Search for the cell housing the specified text and yield its [x, y] center coordinate. 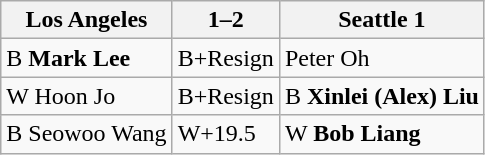
B Seowoo Wang [86, 134]
Seattle 1 [382, 20]
B Xinlei (Alex) Liu [382, 96]
Los Angeles [86, 20]
B Mark Lee [86, 58]
1–2 [226, 20]
W+19.5 [226, 134]
W Bob Liang [382, 134]
Peter Oh [382, 58]
W Hoon Jo [86, 96]
